Output the [x, y] coordinate of the center of the cell containing the given text.  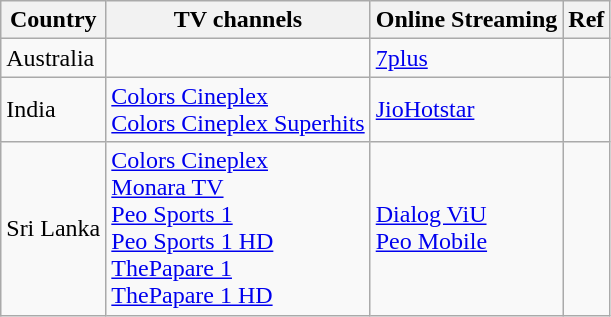
Dialog ViU Peo Mobile [466, 228]
Australia [54, 58]
TV channels [238, 20]
Colors Cineplex Colors Cineplex Superhits [238, 110]
Sri Lanka [54, 228]
India [54, 110]
JioHotstar [466, 110]
Online Streaming [466, 20]
7plus [466, 58]
Colors Cineplex Monara TV Peo Sports 1 Peo Sports 1 HD ThePapare 1 ThePapare 1 HD [238, 228]
Country [54, 20]
Ref [586, 20]
